Determine the [X, Y] coordinate at the center of the cell enclosing the given text.  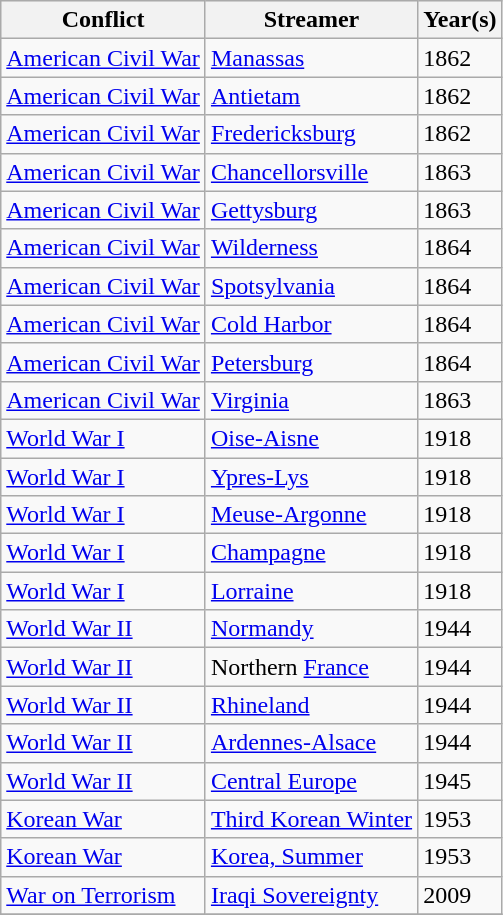
Chancellorsville [311, 172]
Lorraine [311, 591]
Third Korean Winter [311, 819]
Iraqi Sovereignty [311, 895]
Gettysburg [311, 210]
Rhineland [311, 705]
Fredericksburg [311, 134]
Cold Harbor [311, 324]
Petersburg [311, 362]
2009 [460, 895]
War on Terrorism [104, 895]
Year(s) [460, 20]
1945 [460, 781]
Ardennes-Alsace [311, 743]
Ypres-Lys [311, 477]
Meuse-Argonne [311, 515]
Manassas [311, 58]
Champagne [311, 553]
Oise-Aisne [311, 438]
Conflict [104, 20]
Korea, Summer [311, 857]
Normandy [311, 629]
Northern France [311, 667]
Antietam [311, 96]
Wilderness [311, 248]
Virginia [311, 400]
Streamer [311, 20]
Central Europe [311, 781]
Spotsylvania [311, 286]
